For the text-containing cell, return its midpoint in [x, y] coordinate format. 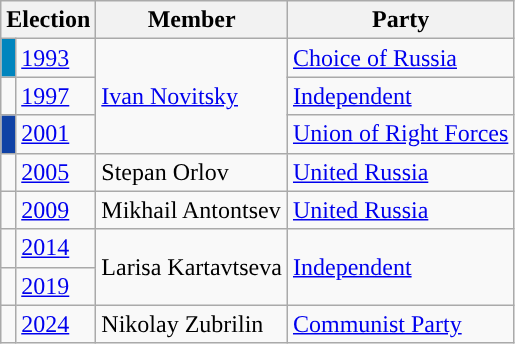
Member [192, 20]
2019 [56, 286]
Mikhail Antontsev [192, 210]
1993 [56, 58]
Stepan Orlov [192, 172]
Union of Right Forces [400, 134]
Choice of Russia [400, 58]
Nikolay Zubrilin [192, 324]
1997 [56, 96]
Election [48, 20]
Larisa Kartavtseva [192, 267]
2009 [56, 210]
Party [400, 20]
2001 [56, 134]
2024 [56, 324]
2014 [56, 248]
Communist Party [400, 324]
2005 [56, 172]
Ivan Novitsky [192, 96]
